Search for the cell housing the specified text and yield its [X, Y] center coordinate. 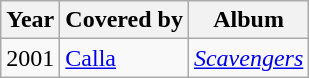
Calla [124, 58]
Album [248, 20]
2001 [30, 58]
Covered by [124, 20]
Year [30, 20]
Scavengers [248, 58]
